For the text-containing cell, return its midpoint in [x, y] coordinate format. 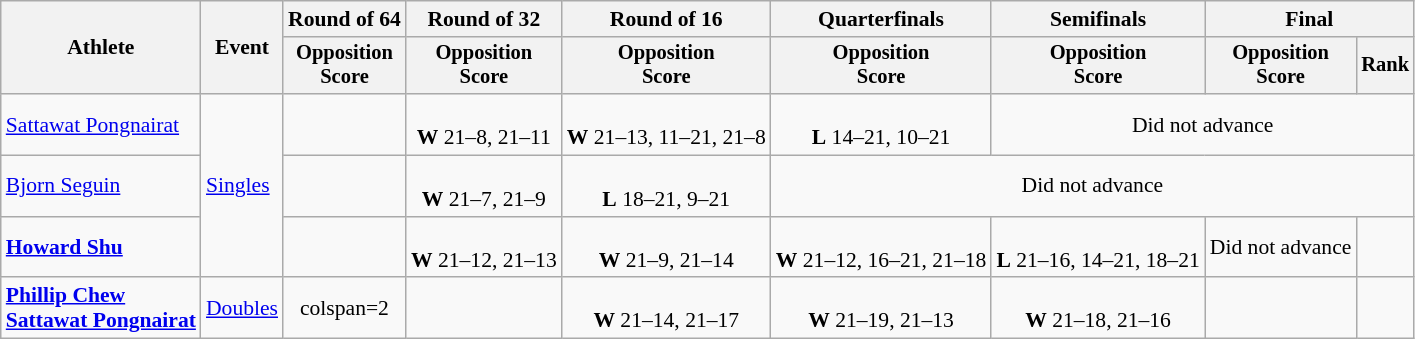
Quarterfinals [882, 19]
L 18–21, 9–21 [666, 186]
W 21–13, 11–21, 21–8 [666, 124]
W 21–19, 21–13 [882, 308]
W 21–18, 21–16 [1098, 308]
W 21–14, 21–17 [666, 308]
Semifinals [1098, 19]
Round of 32 [484, 19]
Round of 16 [666, 19]
W 21–7, 21–9 [484, 186]
Round of 64 [344, 19]
colspan=2 [344, 308]
W 21–12, 21–13 [484, 248]
Final [1310, 19]
W 21–8, 21–11 [484, 124]
W 21–9, 21–14 [666, 248]
Bjorn Seguin [101, 186]
Sattawat Pongnairat [101, 124]
W 21–12, 16–21, 21–18 [882, 248]
Event [242, 48]
Howard Shu [101, 248]
L 14–21, 10–21 [882, 124]
Rank [1385, 66]
Athlete [101, 48]
Singles [242, 186]
Doubles [242, 308]
L 21–16, 14–21, 18–21 [1098, 248]
Phillip ChewSattawat Pongnairat [101, 308]
